Pinpoint the cell where the given text exists, returning its (X, Y) midpoint coordinate. 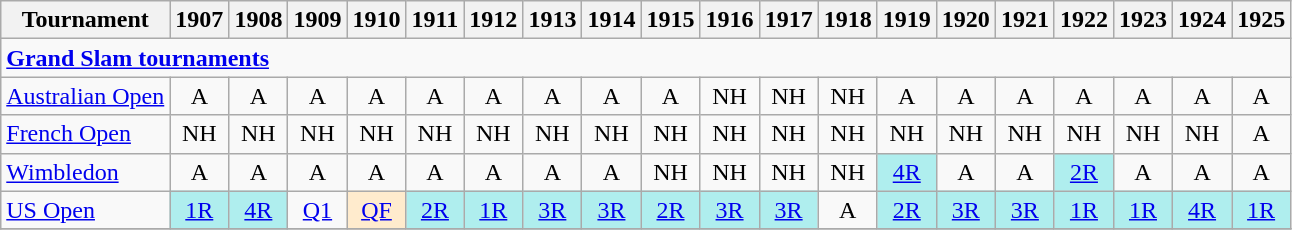
1917 (788, 20)
1919 (906, 20)
1920 (966, 20)
French Open (86, 134)
1918 (848, 20)
1916 (730, 20)
1924 (1202, 20)
1911 (435, 20)
1915 (670, 20)
1910 (376, 20)
Tournament (86, 20)
1923 (1142, 20)
US Open (86, 210)
1909 (318, 20)
1925 (1262, 20)
1914 (612, 20)
Australian Open (86, 96)
1908 (258, 20)
Grand Slam tournaments (646, 58)
Q1 (318, 210)
1922 (1084, 20)
1913 (552, 20)
1907 (200, 20)
1912 (494, 20)
Wimbledon (86, 172)
QF (376, 210)
1921 (1024, 20)
